Capture the cell that displays the provided text and extract its [x, y] central coordinate. 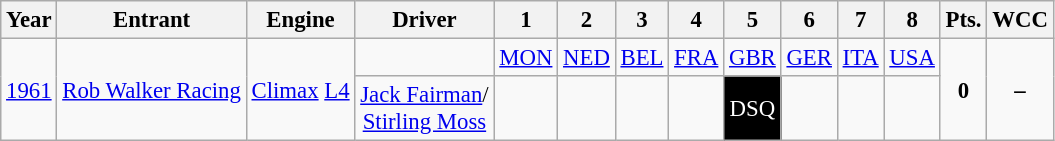
DSQ [752, 108]
7 [860, 20]
GER [809, 58]
Climax L4 [300, 90]
Jack Fairman/Stirling Moss [424, 108]
0 [964, 90]
2 [586, 20]
– [1020, 90]
WCC [1020, 20]
BEL [642, 58]
MON [526, 58]
Engine [300, 20]
4 [696, 20]
GBR [752, 58]
5 [752, 20]
3 [642, 20]
1961 [29, 90]
FRA [696, 58]
Driver [424, 20]
ITA [860, 58]
1 [526, 20]
USA [912, 58]
Pts. [964, 20]
6 [809, 20]
Rob Walker Racing [152, 90]
Entrant [152, 20]
Year [29, 20]
8 [912, 20]
NED [586, 58]
